Extract the [x, y] coordinate from the center of the cell holding the provided text.  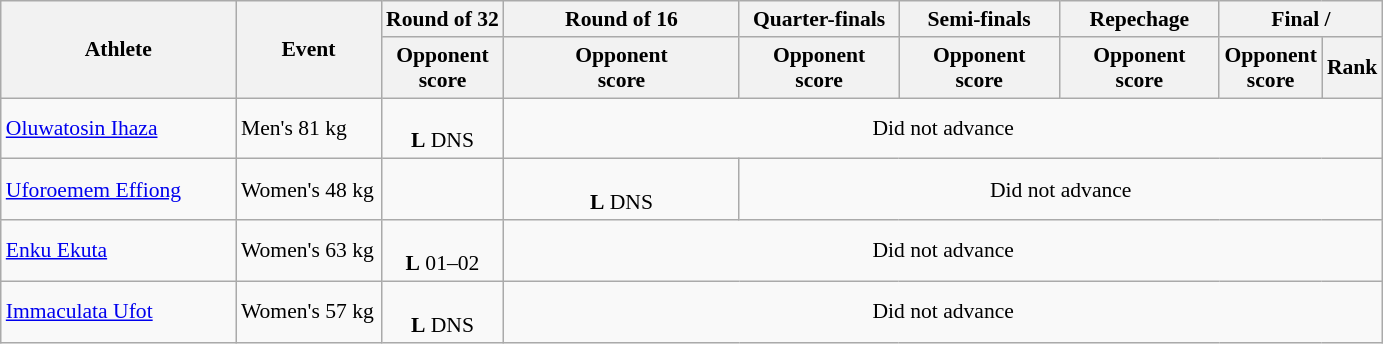
Round of 16 [622, 19]
Athlete [118, 50]
Women's 57 kg [308, 312]
Repechage [1139, 19]
Women's 48 kg [308, 190]
Semi-finals [979, 19]
Uforoemem Effiong [118, 190]
Event [308, 50]
Oluwatosin Ihaza [118, 128]
Quarter-finals [819, 19]
Round of 32 [442, 19]
Final / [1300, 19]
Rank [1352, 68]
Men's 81 kg [308, 128]
Enku Ekuta [118, 250]
Women's 63 kg [308, 250]
L 01–02 [442, 250]
Immaculata Ufot [118, 312]
